Capture the cell that displays the provided text and extract its [X, Y] central coordinate. 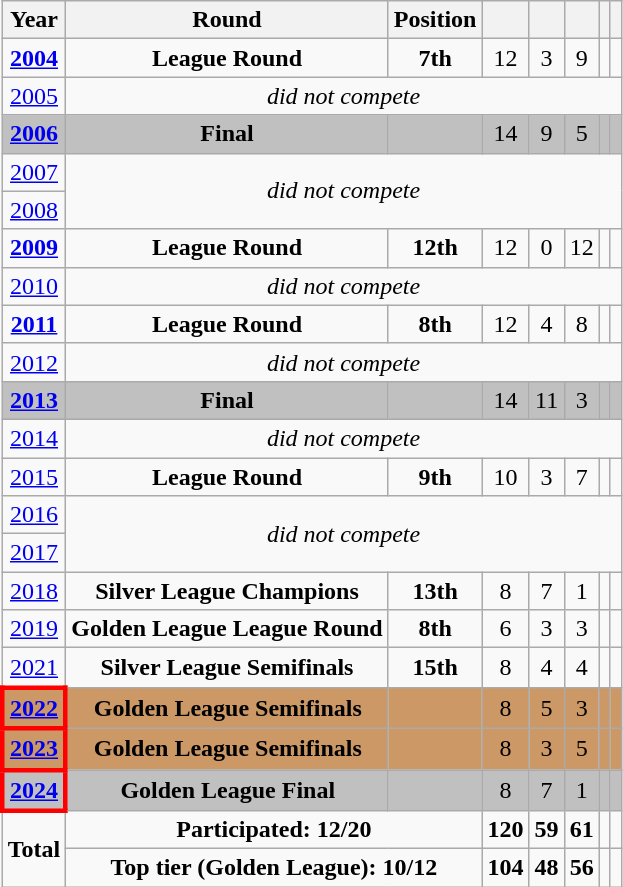
Position [435, 20]
2005 [34, 96]
2006 [34, 134]
13th [435, 591]
9th [435, 477]
2017 [34, 553]
15th [435, 668]
2015 [34, 477]
10 [506, 477]
7th [435, 58]
2018 [34, 591]
Total [34, 849]
61 [582, 830]
2013 [34, 400]
59 [546, 830]
2004 [34, 58]
Top tier (Golden League): 10/12 [274, 868]
6 [506, 629]
0 [546, 248]
2016 [34, 515]
Golden League League Round [227, 629]
Silver League Semifinals [227, 668]
104 [506, 868]
56 [582, 868]
2011 [34, 324]
11 [546, 400]
2019 [34, 629]
2014 [34, 438]
Participated: 12/20 [274, 830]
48 [546, 868]
2007 [34, 172]
2022 [34, 708]
Year [34, 20]
Silver League Champions [227, 591]
2008 [34, 210]
2010 [34, 286]
12th [435, 248]
2012 [34, 362]
120 [506, 830]
2023 [34, 748]
Golden League Final [227, 790]
2009 [34, 248]
2024 [34, 790]
2021 [34, 668]
Round [227, 20]
